Determine the (x, y) coordinate at the center of the cell enclosing the given text.  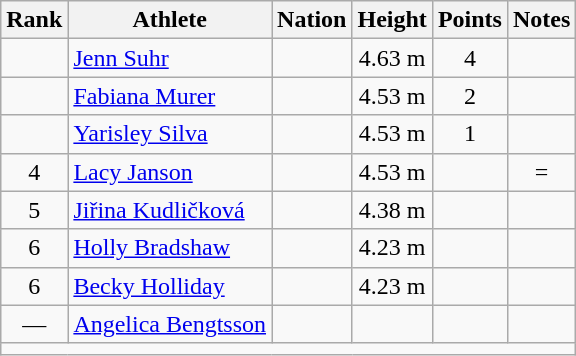
Holly Bradshaw (170, 248)
Nation (312, 20)
Becky Holliday (170, 286)
Fabiana Murer (170, 96)
Jiřina Kudličková (170, 210)
Jenn Suhr (170, 58)
Rank (34, 20)
Lacy Janson (170, 172)
= (541, 172)
4.38 m (392, 210)
— (34, 324)
1 (470, 134)
Points (470, 20)
4.63 m (392, 58)
2 (470, 96)
Angelica Bengtsson (170, 324)
Yarisley Silva (170, 134)
Athlete (170, 20)
5 (34, 210)
Height (392, 20)
Notes (541, 20)
